Provide the (X, Y) coordinate of the cell's center where the given text is located.  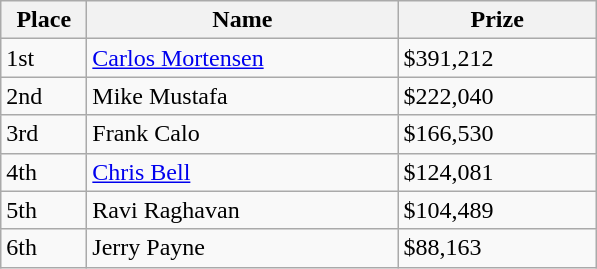
2nd (44, 96)
6th (44, 248)
Carlos Mortensen (242, 58)
$124,081 (498, 172)
Prize (498, 20)
1st (44, 58)
$391,212 (498, 58)
$166,530 (498, 134)
5th (44, 210)
$104,489 (498, 210)
Ravi Raghavan (242, 210)
$222,040 (498, 96)
Jerry Payne (242, 248)
3rd (44, 134)
Place (44, 20)
Frank Calo (242, 134)
4th (44, 172)
Mike Mustafa (242, 96)
$88,163 (498, 248)
Name (242, 20)
Chris Bell (242, 172)
